Return [X, Y] of the center of cell containing provided text 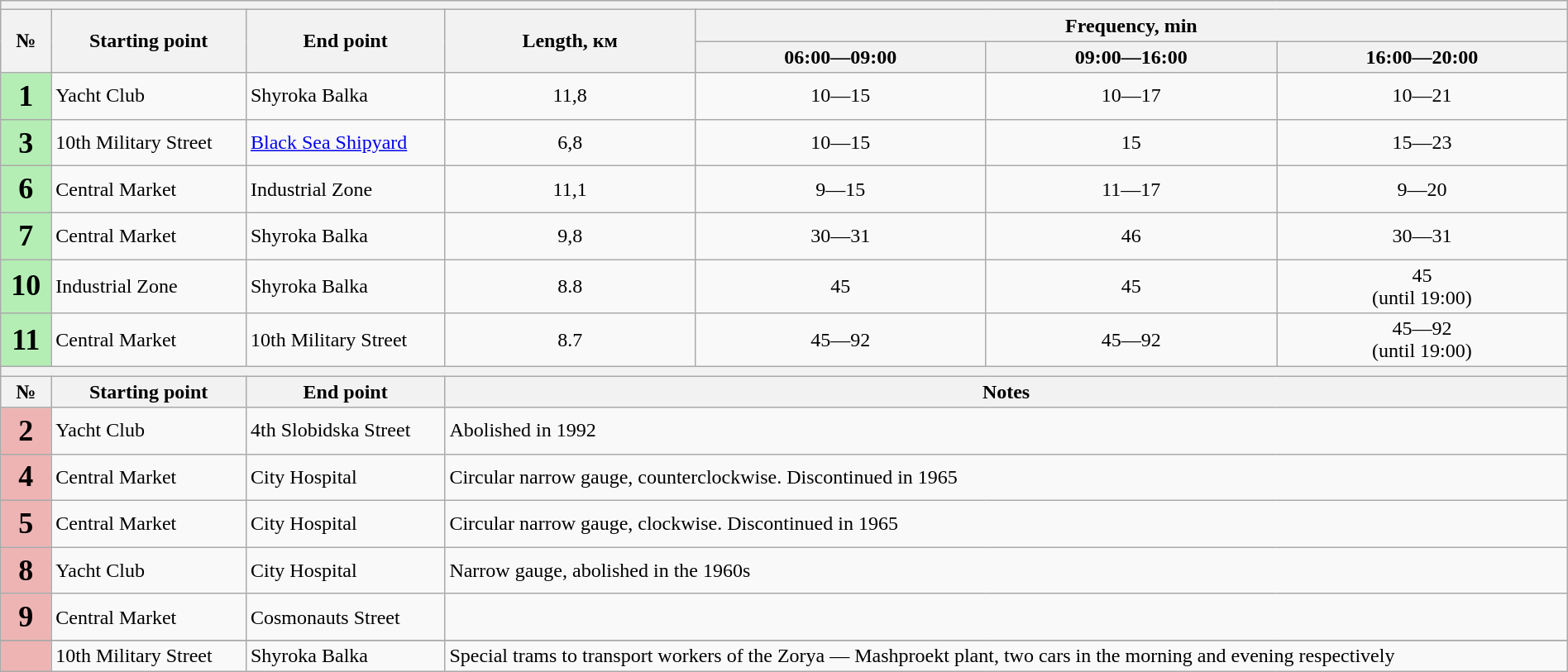
8.7 [571, 341]
1 [26, 96]
06:00—09:00 [840, 57]
Abolished in 1992 [1006, 431]
10 [26, 286]
9—20 [1422, 189]
8 [26, 570]
11,1 [571, 189]
Cosmonauts Street [345, 617]
9 [26, 617]
9,8 [571, 236]
10—21 [1422, 96]
Narrow gauge, abolished in the 1960s [1006, 570]
6,8 [571, 142]
16:00—20:00 [1422, 57]
Length, км [571, 41]
8.8 [571, 286]
2 [26, 431]
11—17 [1131, 189]
Frequency, min [1131, 26]
5 [26, 524]
4th Slobidska Street [345, 431]
Circular narrow gauge, counterclockwise. Discontinued in 1965 [1006, 477]
45(until 19:00) [1422, 286]
15 [1131, 142]
9—15 [840, 189]
Black Sea Shipyard [345, 142]
6 [26, 189]
3 [26, 142]
45—92(until 19:00) [1422, 341]
7 [26, 236]
15—23 [1422, 142]
10—17 [1131, 96]
4 [26, 477]
Circular narrow gauge, clockwise. Discontinued in 1965 [1006, 524]
11,8 [571, 96]
09:00—16:00 [1131, 57]
Special trams to transport workers of the Zorya — Mashproekt plant, two cars in the morning and evening respectively [1006, 656]
11 [26, 341]
46 [1131, 236]
Notes [1006, 392]
